Capture the cell that displays the provided text and extract its [x, y] central coordinate. 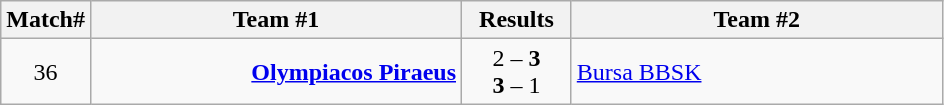
Bursa BBSK [756, 72]
36 [46, 72]
Team #1 [276, 20]
Results [517, 20]
Team #2 [756, 20]
2 – 3 3 – 1 [517, 72]
Olympiacos Piraeus [276, 72]
Match# [46, 20]
